Scan for the cell matching the given text and deliver its (x, y) coordinate at center. 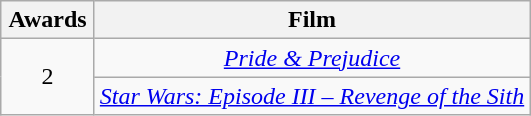
2 (48, 77)
Awards (48, 20)
Star Wars: Episode III – Revenge of the Sith (312, 96)
Film (312, 20)
Pride & Prejudice (312, 58)
